Determine the (X, Y) coordinate at the center of the cell enclosing the given text.  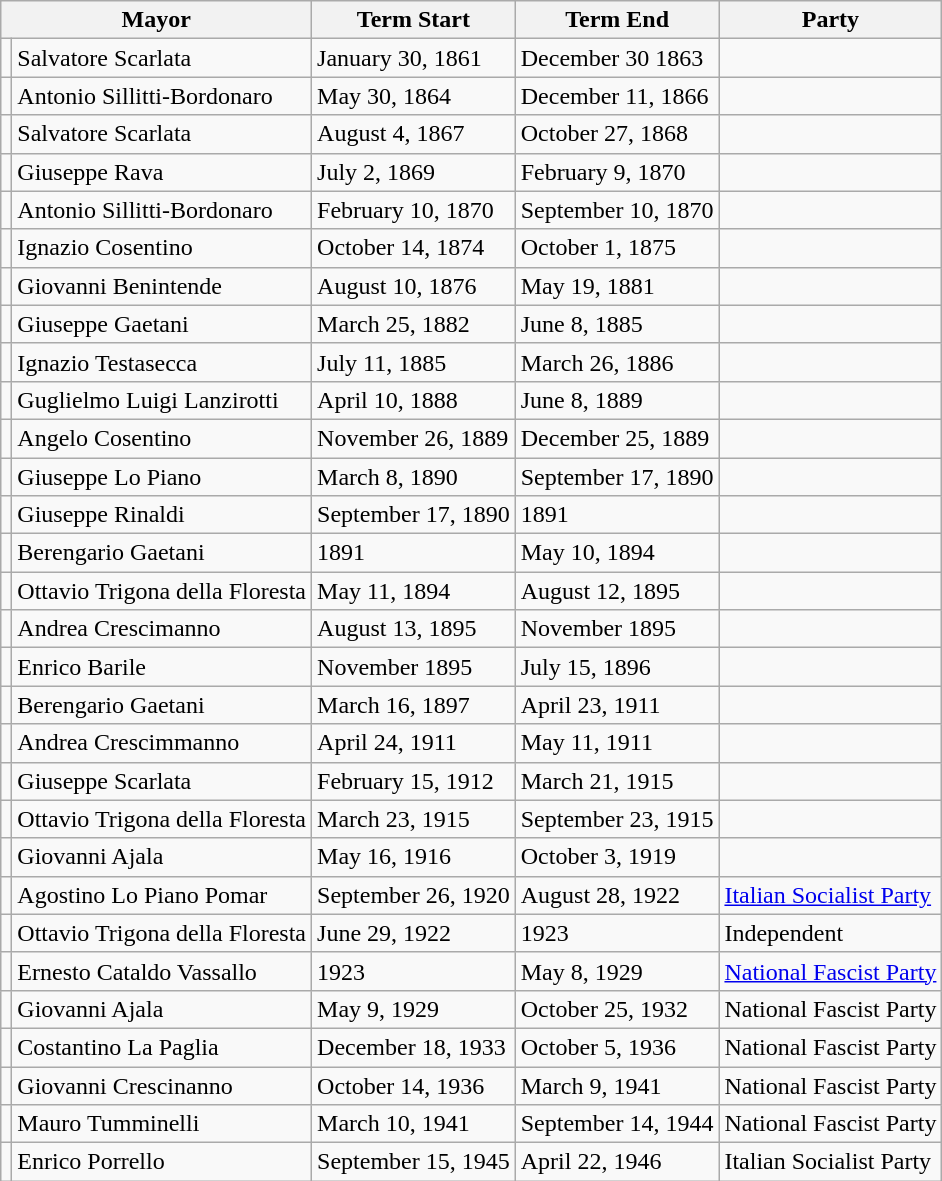
Term Start (414, 20)
May 19, 1881 (617, 286)
September 15, 1945 (414, 1162)
June 8, 1885 (617, 324)
Enrico Barile (162, 667)
Giovanni Benintende (162, 286)
March 21, 1915 (617, 781)
April 10, 1888 (414, 400)
September 14, 1944 (617, 1124)
September 10, 1870 (617, 210)
March 8, 1890 (414, 477)
December 11, 1866 (617, 96)
Mauro Tumminelli (162, 1124)
September 26, 1920 (414, 895)
May 9, 1929 (414, 1009)
Independent (830, 933)
October 1, 1875 (617, 248)
May 11, 1894 (414, 591)
August 4, 1867 (414, 134)
August 12, 1895 (617, 591)
Ignazio Testasecca (162, 362)
Giuseppe Gaetani (162, 324)
October 14, 1936 (414, 1085)
April 22, 1946 (617, 1162)
Costantino La Paglia (162, 1047)
July 2, 1869 (414, 172)
Giuseppe Scarlata (162, 781)
March 25, 1882 (414, 324)
May 11, 1911 (617, 743)
October 27, 1868 (617, 134)
December 18, 1933 (414, 1047)
July 11, 1885 (414, 362)
February 10, 1870 (414, 210)
Andrea Crescimmanno (162, 743)
Guglielmo Luigi Lanzirotti (162, 400)
December 30 1863 (617, 58)
December 25, 1889 (617, 438)
May 30, 1864 (414, 96)
Angelo Cosentino (162, 438)
February 15, 1912 (414, 781)
October 25, 1932 (617, 1009)
July 15, 1896 (617, 667)
May 16, 1916 (414, 857)
January 30, 1861 (414, 58)
Giuseppe Rava (162, 172)
Giuseppe Lo Piano (162, 477)
June 8, 1889 (617, 400)
Party (830, 20)
March 10, 1941 (414, 1124)
February 9, 1870 (617, 172)
April 24, 1911 (414, 743)
October 5, 1936 (617, 1047)
June 29, 1922 (414, 933)
October 3, 1919 (617, 857)
March 23, 1915 (414, 819)
October 14, 1874 (414, 248)
August 13, 1895 (414, 629)
April 23, 1911 (617, 705)
March 9, 1941 (617, 1085)
August 28, 1922 (617, 895)
May 8, 1929 (617, 971)
Giovanni Crescinanno (162, 1085)
Term End (617, 20)
Ernesto Cataldo Vassallo (162, 971)
Giuseppe Rinaldi (162, 515)
November 26, 1889 (414, 438)
Mayor (156, 20)
August 10, 1876 (414, 286)
September 23, 1915 (617, 819)
March 16, 1897 (414, 705)
May 10, 1894 (617, 553)
Andrea Crescimanno (162, 629)
Agostino Lo Piano Pomar (162, 895)
Enrico Porrello (162, 1162)
Ignazio Cosentino (162, 248)
March 26, 1886 (617, 362)
